Capture the cell that displays the provided text and extract its (X, Y) central coordinate. 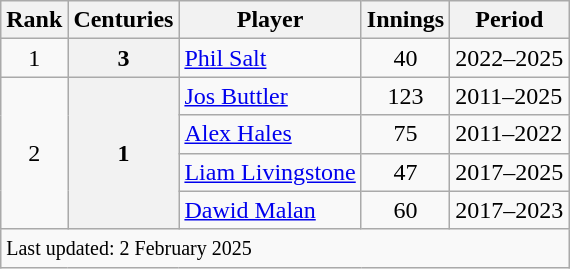
Innings (405, 20)
Liam Livingstone (270, 172)
Period (510, 20)
2011–2025 (510, 96)
2017–2023 (510, 210)
2022–2025 (510, 58)
40 (405, 58)
3 (124, 58)
Jos Buttler (270, 96)
2017–2025 (510, 172)
2011–2022 (510, 134)
75 (405, 134)
47 (405, 172)
Player (270, 20)
Rank (34, 20)
60 (405, 210)
Dawid Malan (270, 210)
Alex Hales (270, 134)
123 (405, 96)
Centuries (124, 20)
2 (34, 153)
Last updated: 2 February 2025 (285, 248)
Phil Salt (270, 58)
